Detect which cell encompasses the target text, then output its [X, Y] center coordinate. 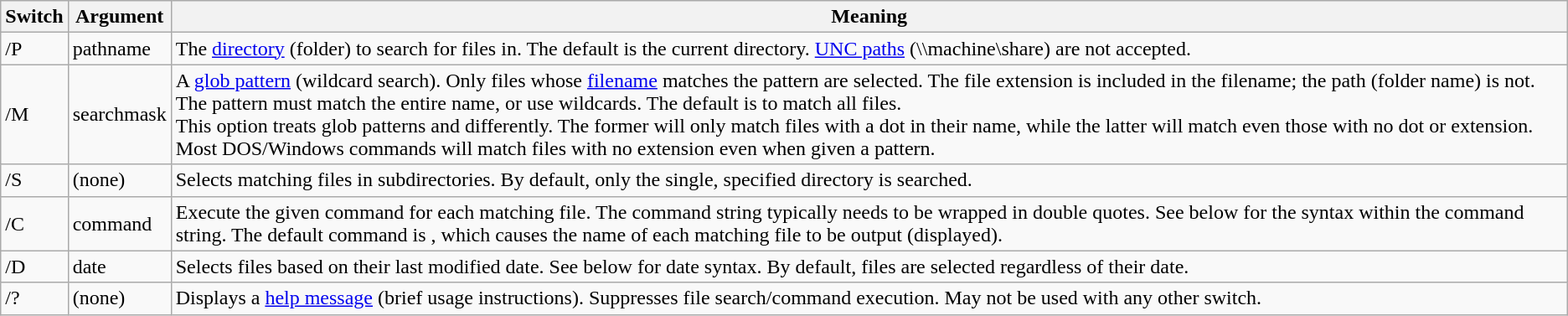
date [119, 267]
The directory (folder) to search for files in. The default is the current directory. UNC paths (\\machine\share) are not accepted. [869, 49]
/M [34, 114]
Argument [119, 17]
pathname [119, 49]
Selects files based on their last modified date. See below for date syntax. By default, files are selected regardless of their date. [869, 267]
/? [34, 298]
Meaning [869, 17]
Switch [34, 17]
Displays a help message (brief usage instructions). Suppresses file search/command execution. May not be used with any other switch. [869, 298]
/S [34, 180]
/D [34, 267]
command [119, 223]
/P [34, 49]
/C [34, 223]
searchmask [119, 114]
Selects matching files in subdirectories. By default, only the single, specified directory is searched. [869, 180]
